Output the (X, Y) coordinate of the center of the cell containing the given text.  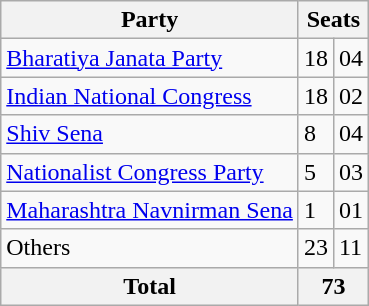
Total (150, 286)
8 (316, 134)
23 (316, 248)
Bharatiya Janata Party (150, 58)
Party (150, 20)
Others (150, 248)
Nationalist Congress Party (150, 172)
Maharashtra Navnirman Sena (150, 210)
5 (316, 172)
03 (350, 172)
01 (350, 210)
02 (350, 96)
Indian National Congress (150, 96)
Seats (333, 20)
Shiv Sena (150, 134)
1 (316, 210)
11 (350, 248)
73 (333, 286)
